Extract the (x, y) coordinate from the center of the cell holding the provided text.  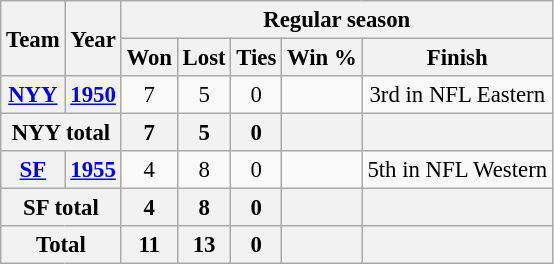
Win % (322, 58)
Ties (256, 58)
NYY total (61, 133)
SF (33, 170)
Team (33, 38)
Total (61, 245)
NYY (33, 95)
1950 (93, 95)
1955 (93, 170)
Won (149, 58)
Lost (204, 58)
Finish (457, 58)
13 (204, 245)
Year (93, 38)
5th in NFL Western (457, 170)
11 (149, 245)
3rd in NFL Eastern (457, 95)
Regular season (336, 20)
SF total (61, 208)
